Search for the cell housing the specified text and yield its (X, Y) center coordinate. 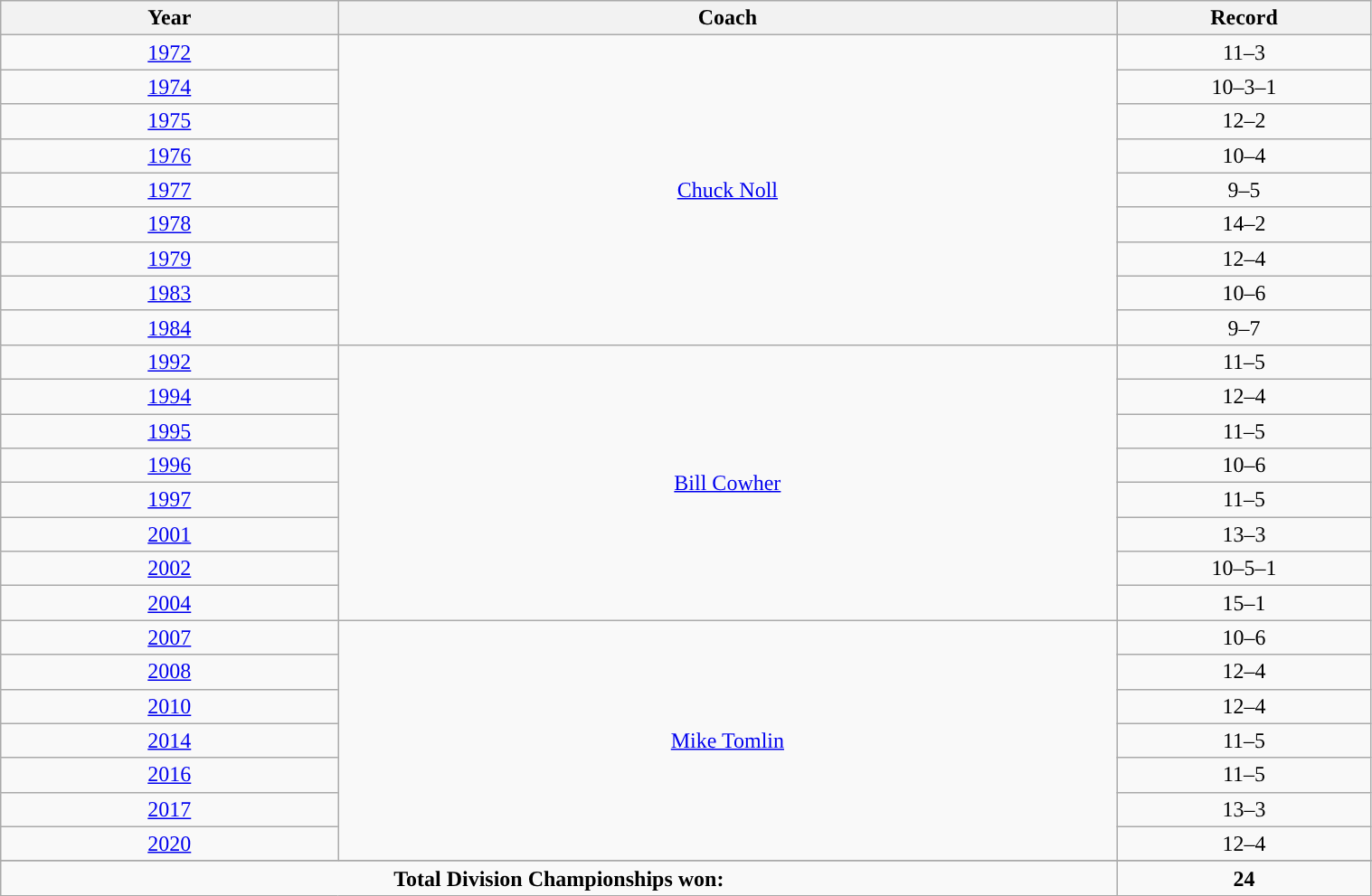
1983 (170, 293)
2007 (170, 637)
12–2 (1244, 121)
2017 (170, 809)
Record (1244, 18)
Coach (727, 18)
2016 (170, 775)
1997 (170, 500)
9–5 (1244, 190)
1992 (170, 362)
Total Division Championships won: (559, 878)
10–4 (1244, 156)
1984 (170, 327)
Year (170, 18)
2010 (170, 706)
24 (1244, 878)
1976 (170, 156)
1996 (170, 466)
Bill Cowher (727, 482)
1979 (170, 259)
1972 (170, 52)
2002 (170, 569)
10–3–1 (1244, 87)
1978 (170, 224)
1994 (170, 396)
2001 (170, 534)
15–1 (1244, 603)
9–7 (1244, 327)
1974 (170, 87)
2020 (170, 844)
11–3 (1244, 52)
2004 (170, 603)
Mike Tomlin (727, 740)
1995 (170, 431)
2014 (170, 740)
14–2 (1244, 224)
10–5–1 (1244, 569)
2008 (170, 672)
Chuck Noll (727, 190)
1977 (170, 190)
1975 (170, 121)
